Find where the given text appears and provide that cell's center as (x, y) coordinate. 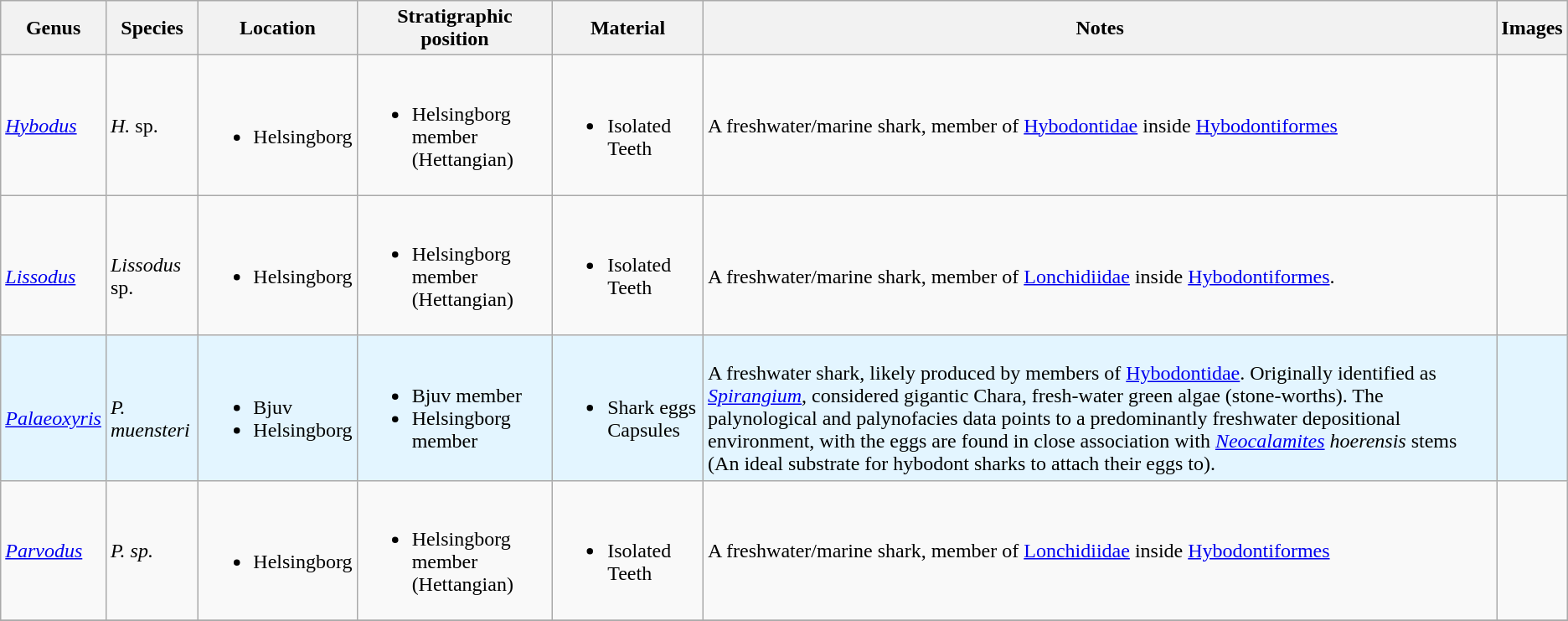
Location (278, 28)
Lissodus sp. (152, 265)
Material (628, 28)
A freshwater/marine shark, member of Hybodontidae inside Hybodontiformes (1101, 126)
Genus (54, 28)
Notes (1101, 28)
A freshwater/marine shark, member of Lonchidiidae inside Hybodontiformes. (1101, 265)
Parvodus (54, 550)
Bjuv memberHelsingborg member (455, 407)
P. muensteri (152, 407)
Hybodus (54, 126)
Lissodus (54, 265)
Species (152, 28)
Images (1532, 28)
Palaeoxyris (54, 407)
BjuvHelsingborg (278, 407)
P. sp. (152, 550)
H. sp. (152, 126)
A freshwater/marine shark, member of Lonchidiidae inside Hybodontiformes (1101, 550)
Shark eggs Capsules (628, 407)
Stratigraphic position (455, 28)
